Extract the (X, Y) coordinate from the center of the cell holding the provided text.  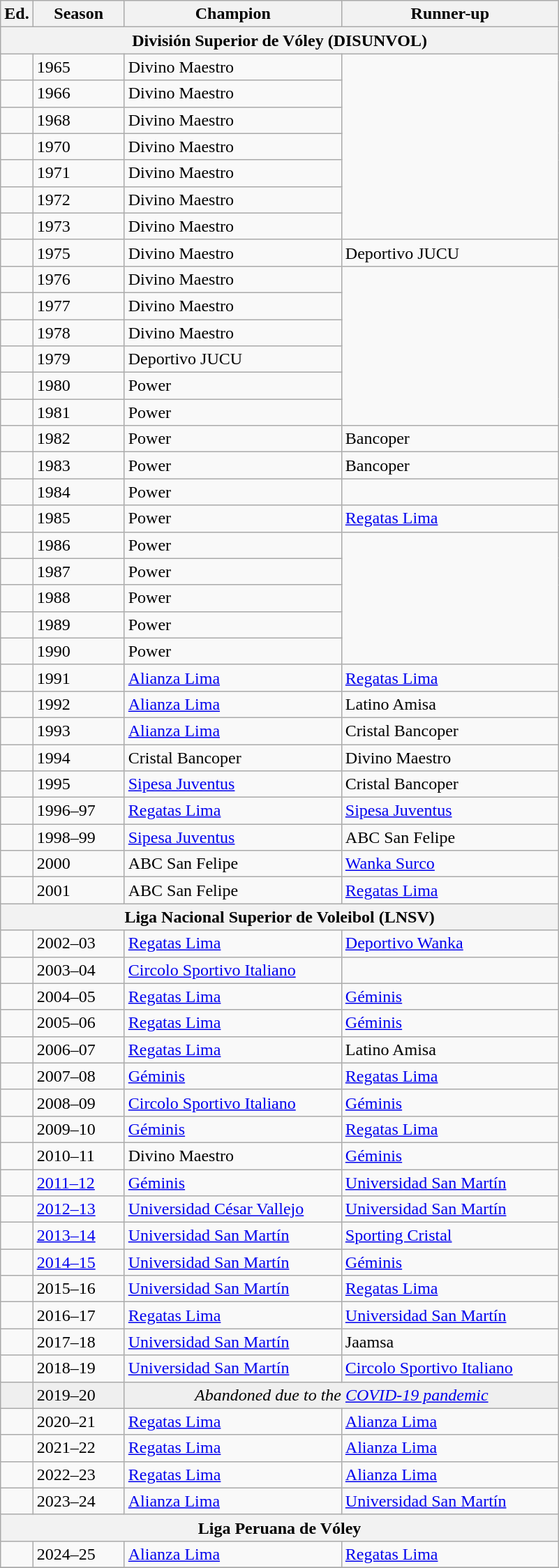
2016–17 (78, 1315)
1996–97 (78, 811)
Runner-up (449, 14)
1991 (78, 678)
2007–08 (78, 1076)
2010–11 (78, 1156)
1968 (78, 120)
1975 (78, 253)
Liga Nacional Superior de Voleibol (LNSV) (280, 917)
2013–14 (78, 1236)
2009–10 (78, 1129)
1976 (78, 279)
Universidad César Vallejo (233, 1209)
1994 (78, 757)
2011–12 (78, 1183)
1977 (78, 306)
Jaamsa (449, 1342)
1983 (78, 465)
Liga Peruana de Vóley (280, 1528)
1966 (78, 94)
1986 (78, 545)
Ed. (17, 14)
2017–18 (78, 1342)
2002–03 (78, 943)
2000 (78, 864)
1987 (78, 572)
1985 (78, 518)
2018–19 (78, 1368)
2005–06 (78, 1023)
1981 (78, 412)
1990 (78, 651)
Wanka Surco (449, 864)
1988 (78, 598)
División Superior de Vóley (DISUNVOL) (280, 40)
1970 (78, 147)
1998–99 (78, 837)
1979 (78, 359)
1984 (78, 492)
Season (78, 14)
1980 (78, 386)
2001 (78, 890)
1972 (78, 200)
2019–20 (78, 1395)
Deportivo Wanka (449, 943)
2022–23 (78, 1474)
1965 (78, 67)
Sporting Cristal (449, 1236)
1978 (78, 333)
2008–09 (78, 1103)
1995 (78, 784)
2020–21 (78, 1421)
2006–07 (78, 1050)
2015–16 (78, 1289)
1982 (78, 439)
2024–25 (78, 1554)
1989 (78, 625)
Abandoned due to the COVID-19 pandemic (341, 1395)
1992 (78, 704)
2021–22 (78, 1448)
2012–13 (78, 1209)
1993 (78, 731)
1973 (78, 226)
2014–15 (78, 1262)
2023–24 (78, 1501)
1971 (78, 173)
Champion (233, 14)
2003–04 (78, 970)
2004–05 (78, 996)
